Locate the cell with the specified text and output its (X, Y) center coordinate. 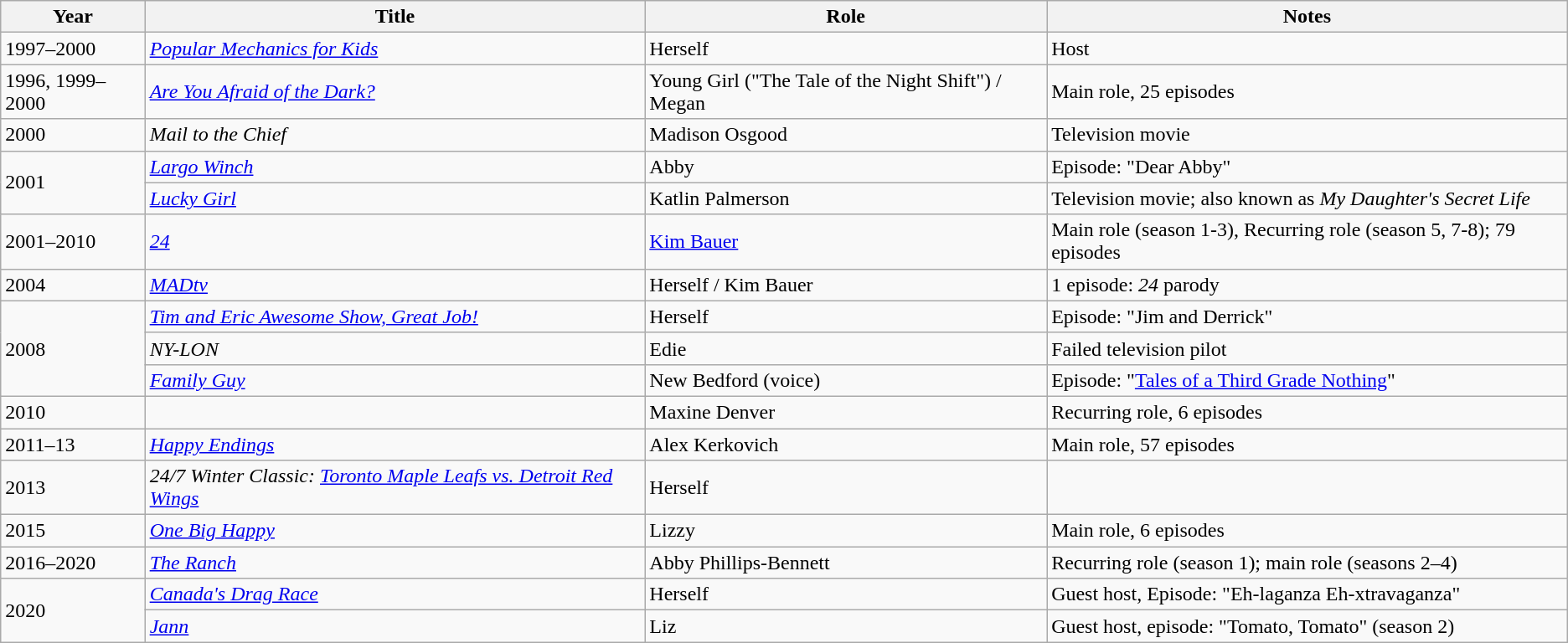
1 episode: 24 parody (1308, 285)
Kim Bauer (846, 241)
Are You Afraid of the Dark? (395, 92)
Largo Winch (395, 167)
Recurring role, 6 episodes (1308, 412)
Lucky Girl (395, 198)
Recurring role (season 1); main role (seasons 2–4) (1308, 563)
Guest host, episode: "Tomato, Tomato" (season 2) (1308, 626)
Main role, 25 episodes (1308, 92)
Guest host, Episode: "Eh-laganza Eh-xtravaganza" (1308, 594)
Popular Mechanics for Kids (395, 49)
Role (846, 17)
Television movie (1308, 135)
Madison Osgood (846, 135)
Notes (1308, 17)
Episode: "Jim and Derrick" (1308, 316)
The Ranch (395, 563)
Failed television pilot (1308, 348)
Title (395, 17)
Lizzy (846, 531)
2013 (73, 487)
Jann (395, 626)
Young Girl ("The Tale of the Night Shift") / Megan (846, 92)
Alex Kerkovich (846, 445)
24 (395, 241)
Katlin Palmerson (846, 198)
2000 (73, 135)
Edie (846, 348)
MADtv (395, 285)
2020 (73, 610)
Host (1308, 49)
Herself / Kim Bauer (846, 285)
Abby (846, 167)
Episode: "Tales of a Third Grade Nothing" (1308, 380)
2010 (73, 412)
2008 (73, 348)
2004 (73, 285)
2001–2010 (73, 241)
Television movie; also known as My Daughter's Secret Life (1308, 198)
1996, 1999–2000 (73, 92)
New Bedford (voice) (846, 380)
1997–2000 (73, 49)
Episode: "Dear Abby" (1308, 167)
2016–2020 (73, 563)
2001 (73, 183)
Maxine Denver (846, 412)
Year (73, 17)
One Big Happy (395, 531)
Family Guy (395, 380)
24/7 Winter Classic: Toronto Maple Leafs vs. Detroit Red Wings (395, 487)
Liz (846, 626)
Canada's Drag Race (395, 594)
2011–13 (73, 445)
Main role (season 1-3), Recurring role (season 5, 7-8); 79 episodes (1308, 241)
NY-LON (395, 348)
Main role, 6 episodes (1308, 531)
2015 (73, 531)
Abby Phillips-Bennett (846, 563)
Tim and Eric Awesome Show, Great Job! (395, 316)
Main role, 57 episodes (1308, 445)
Happy Endings (395, 445)
Mail to the Chief (395, 135)
